Identify which cell holds the provided text, then report its [x, y] central coordinate. 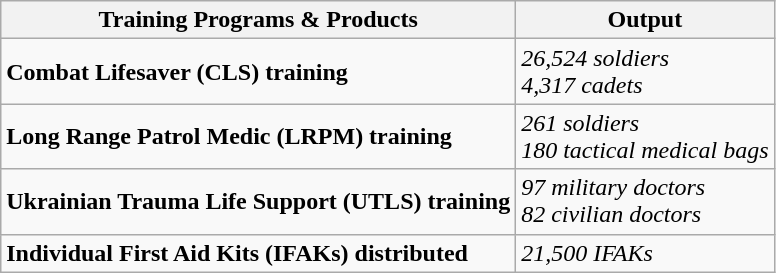
26,524 soldiers4,317 cadets [645, 72]
Long Range Patrol Medic (LRPM) training [258, 136]
Combat Lifesaver (CLS) training [258, 72]
Individual First Aid Kits (IFAKs) distributed [258, 253]
261 soldiers180 tactical medical bags [645, 136]
Output [645, 20]
21,500 IFAKs [645, 253]
97 military doctors82 civilian doctors [645, 202]
Ukrainian Trauma Life Support (UTLS) training [258, 202]
Training Programs & Products [258, 20]
